Provide the [X, Y] coordinate of the cell's center where the given text is located.  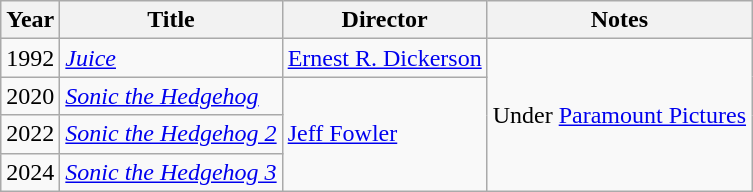
Ernest R. Dickerson [384, 58]
1992 [30, 58]
Sonic the Hedgehog 2 [171, 134]
2020 [30, 96]
Juice [171, 58]
2024 [30, 172]
Director [384, 20]
Sonic the Hedgehog [171, 96]
Notes [619, 20]
Year [30, 20]
Under Paramount Pictures [619, 115]
2022 [30, 134]
Sonic the Hedgehog 3 [171, 172]
Title [171, 20]
Jeff Fowler [384, 134]
